Locate the cell with the specified text and output its [X, Y] center coordinate. 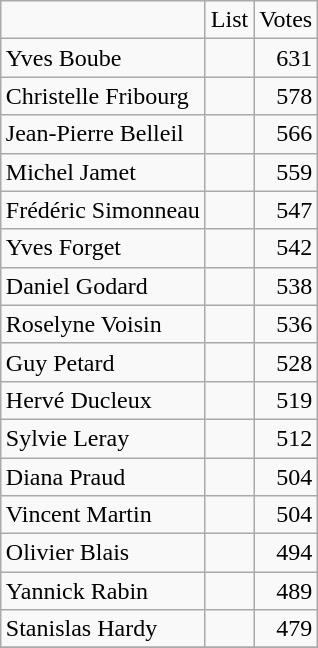
Vincent Martin [102, 515]
Frédéric Simonneau [102, 210]
536 [286, 324]
538 [286, 286]
Yves Boube [102, 58]
Diana Praud [102, 477]
Yannick Rabin [102, 591]
528 [286, 362]
Michel Jamet [102, 172]
Olivier Blais [102, 553]
566 [286, 134]
578 [286, 96]
542 [286, 248]
Christelle Fribourg [102, 96]
Daniel Godard [102, 286]
Votes [286, 20]
479 [286, 629]
494 [286, 553]
519 [286, 400]
Yves Forget [102, 248]
Sylvie Leray [102, 438]
Hervé Ducleux [102, 400]
489 [286, 591]
512 [286, 438]
547 [286, 210]
559 [286, 172]
Stanislas Hardy [102, 629]
Roselyne Voisin [102, 324]
List [229, 20]
Guy Petard [102, 362]
Jean-Pierre Belleil [102, 134]
631 [286, 58]
